For the text-containing cell, return its midpoint in (x, y) coordinate format. 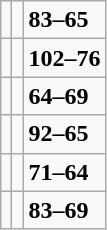
92–65 (64, 134)
83–65 (64, 20)
71–64 (64, 172)
102–76 (64, 58)
83–69 (64, 210)
64–69 (64, 96)
